For the text-containing cell, return its midpoint in (X, Y) coordinate format. 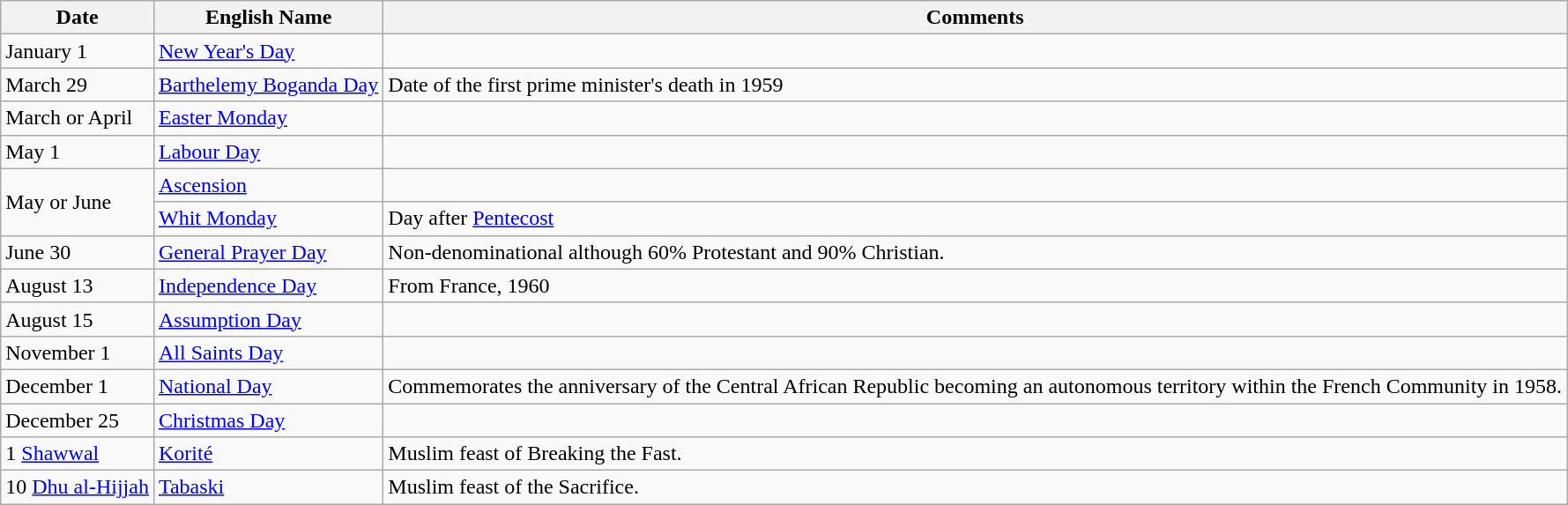
June 30 (78, 252)
Date of the first prime minister's death in 1959 (975, 85)
Commemorates the anniversary of the Central African Republic becoming an autonomous territory within the French Community in 1958. (975, 386)
Non-denominational although 60% Protestant and 90% Christian. (975, 252)
December 1 (78, 386)
Muslim feast of Breaking the Fast. (975, 454)
Day after Pentecost (975, 219)
Comments (975, 18)
March 29 (78, 85)
Labour Day (268, 152)
Date (78, 18)
May 1 (78, 152)
Whit Monday (268, 219)
1 Shawwal (78, 454)
May or June (78, 202)
Korité (268, 454)
August 15 (78, 319)
Muslim feast of the Sacrifice. (975, 487)
Tabaski (268, 487)
August 13 (78, 286)
Christmas Day (268, 420)
Barthelemy Boganda Day (268, 85)
December 25 (78, 420)
All Saints Day (268, 353)
Independence Day (268, 286)
Ascension (268, 185)
General Prayer Day (268, 252)
Easter Monday (268, 118)
New Year's Day (268, 51)
From France, 1960 (975, 286)
National Day (268, 386)
Assumption Day (268, 319)
November 1 (78, 353)
March or April (78, 118)
January 1 (78, 51)
English Name (268, 18)
10 Dhu al-Hijjah (78, 487)
